Search for the cell housing the specified text and yield its (x, y) center coordinate. 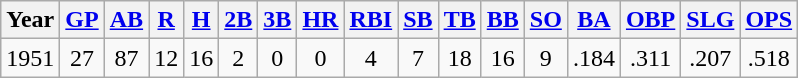
HR (320, 20)
OBP (650, 20)
3B (278, 20)
2B (238, 20)
SLG (710, 20)
AB (126, 20)
TB (460, 20)
87 (126, 58)
BA (594, 20)
RBI (371, 20)
SB (418, 20)
12 (166, 58)
SO (546, 20)
Year (30, 20)
OPS (769, 20)
4 (371, 58)
1951 (30, 58)
.184 (594, 58)
H (202, 20)
.518 (769, 58)
18 (460, 58)
BB (502, 20)
.207 (710, 58)
27 (82, 58)
7 (418, 58)
GP (82, 20)
2 (238, 58)
.311 (650, 58)
R (166, 20)
9 (546, 58)
